Output the [X, Y] coordinate of the center of the cell containing the given text.  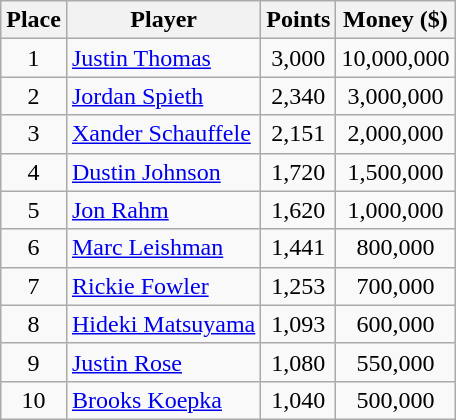
10 [34, 400]
Justin Thomas [163, 58]
Place [34, 20]
10,000,000 [396, 58]
Rickie Fowler [163, 286]
1,720 [298, 172]
1,620 [298, 210]
Hideki Matsuyama [163, 324]
Brooks Koepka [163, 400]
5 [34, 210]
3,000,000 [396, 96]
4 [34, 172]
9 [34, 362]
Xander Schauffele [163, 134]
Marc Leishman [163, 248]
Justin Rose [163, 362]
700,000 [396, 286]
8 [34, 324]
Jon Rahm [163, 210]
2,340 [298, 96]
2,000,000 [396, 134]
1,253 [298, 286]
2,151 [298, 134]
500,000 [396, 400]
1,441 [298, 248]
Points [298, 20]
6 [34, 248]
Money ($) [396, 20]
1,000,000 [396, 210]
800,000 [396, 248]
1,093 [298, 324]
2 [34, 96]
3,000 [298, 58]
3 [34, 134]
Player [163, 20]
600,000 [396, 324]
7 [34, 286]
Dustin Johnson [163, 172]
Jordan Spieth [163, 96]
1,500,000 [396, 172]
1,080 [298, 362]
1,040 [298, 400]
550,000 [396, 362]
1 [34, 58]
